Return the (X, Y) coordinate for the center point of the cell that contains the specified text.  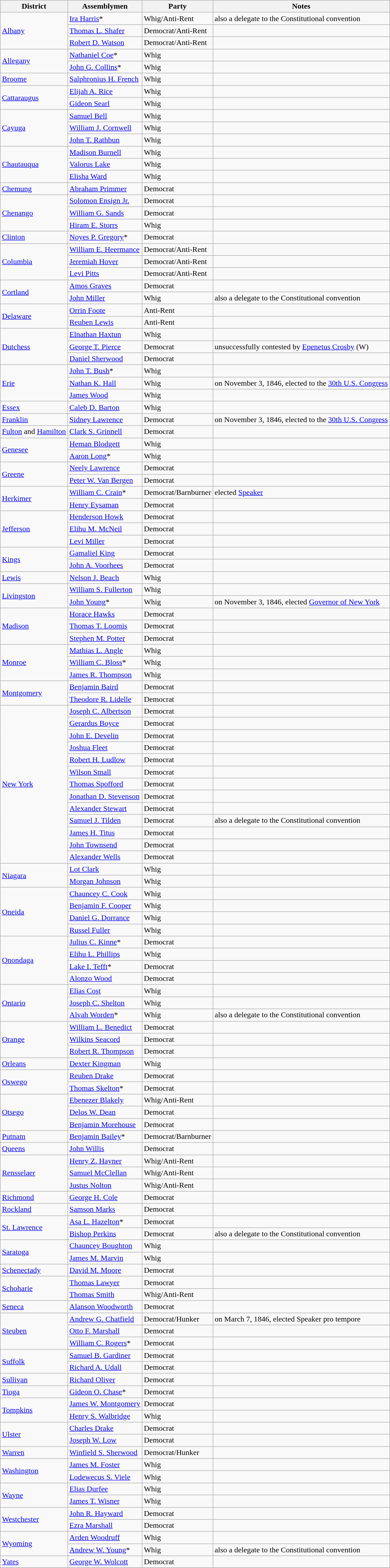
Columbia (34, 261)
Samuel McClellan (105, 1173)
James H. Titus (105, 833)
Warren (34, 1452)
Richard A. Udall (105, 1367)
Russel Fuller (105, 930)
Allegany (34, 61)
Morgan Johnson (105, 881)
Elias Cost (105, 991)
Alanson Woodworth (105, 1307)
Lewis (34, 578)
Robert H. Ludlow (105, 760)
Arden Woodruff (105, 1538)
Assemblymen (105, 6)
William J. Cornwell (105, 128)
Thomas T. Loomis (105, 626)
elected Speaker (302, 492)
Chemung (34, 189)
Elihu L. Phillips (105, 954)
Erie (34, 383)
Sidney Lawrence (105, 420)
Alonzo Wood (105, 979)
Orange (34, 1039)
District (34, 6)
Gideon O. Chase* (105, 1392)
Cattaraugus (34, 97)
John G. Collins* (105, 67)
Stephen M. Potter (105, 638)
Horace Hawks (105, 614)
Niagara (34, 875)
Chautauqua (34, 164)
David M. Moore (105, 1270)
Onondaga (34, 960)
Oneida (34, 912)
James M. Marvin (105, 1258)
Madison Burnell (105, 152)
Gamaliel King (105, 553)
Fulton and Hamilton (34, 432)
Rockland (34, 1209)
Richmond (34, 1197)
Greene (34, 474)
Ebenezer Blakely (105, 1100)
on November 3, 1846, elected Governor of New York (302, 602)
Jefferson (34, 529)
Suffolk (34, 1361)
Notes (302, 6)
Thomas Smith (105, 1294)
Madison (34, 626)
Party (178, 6)
George H. Cole (105, 1197)
Kings (34, 559)
Sullivan (34, 1380)
Thomas Spofford (105, 784)
Ulster (34, 1434)
Samuel B. Gardiner (105, 1355)
Joseph W. Low (105, 1440)
John A. Voorhees (105, 565)
Levi Pitts (105, 274)
Montgomery (34, 693)
Elisha Ward (105, 177)
Theodore R. Lidelle (105, 699)
Chauncey C. Cook (105, 893)
James Wood (105, 395)
Jeremiah Hover (105, 261)
Elihu M. McNeil (105, 529)
Benjamin Morehouse (105, 1124)
Benjamin Baird (105, 687)
Benjamin Bailey* (105, 1137)
Yates (34, 1562)
Andrew G. Chatfield (105, 1319)
James T. Wisner (105, 1501)
Seneca (34, 1307)
Julius C. Kinne* (105, 942)
unsuccessfully contested by Epenetus Crosby (W) (302, 346)
Orrin Foote (105, 310)
Cortland (34, 292)
Bishop Perkins (105, 1234)
Tioga (34, 1392)
James R. Thompson (105, 675)
Reuben Drake (105, 1076)
Mathias L. Angle (105, 650)
Clark S. Grinnell (105, 432)
Samuel Bell (105, 116)
William C. Rogers* (105, 1343)
Otto F. Marshall (105, 1331)
William S. Fullerton (105, 590)
George W. Wolcott (105, 1562)
Steuben (34, 1331)
Livingston (34, 596)
Washington (34, 1471)
Robert R. Thompson (105, 1051)
John Townsend (105, 845)
Joseph C. Albertson (105, 711)
Wilkins Seacord (105, 1039)
Lot Clark (105, 869)
Nathaniel Coe* (105, 55)
Jonathan D. Stevenson (105, 796)
William C. Bloss* (105, 663)
Hiram E. Storrs (105, 225)
Daniel G. Dorrance (105, 918)
Westchester (34, 1519)
New York (34, 784)
John Young* (105, 602)
Herkimer (34, 498)
Gerardus Boyce (105, 723)
James M. Foster (105, 1465)
Caleb D. Barton (105, 407)
Wilson Small (105, 772)
Samuel J. Tilden (105, 821)
James W. Montgomery (105, 1404)
Elnathan Haxtun (105, 334)
Richard Oliver (105, 1380)
Heman Blodgett (105, 444)
Genesee (34, 450)
Levi Miller (105, 541)
Otsego (34, 1112)
Winfield S. Sherwood (105, 1452)
Franklin (34, 420)
Elias Durfee (105, 1489)
Samson Marks (105, 1209)
Noyes P. Gregory* (105, 237)
Joseph C. Shelton (105, 1003)
Chauncey Boughton (105, 1246)
William G. Sands (105, 213)
Schoharie (34, 1288)
John Miller (105, 298)
Alvah Worden* (105, 1015)
Queens (34, 1149)
Orleans (34, 1064)
Dexter Kingman (105, 1064)
Alexander Wells (105, 857)
Delos W. Dean (105, 1112)
Benjamin F. Cooper (105, 905)
Ontario (34, 1003)
Ezra Marshall (105, 1526)
on March 7, 1846, elected Speaker pro tempore (302, 1319)
Essex (34, 407)
Henry S. Walbridge (105, 1416)
John R. Hayward (105, 1513)
Amos Graves (105, 286)
Henderson Howk (105, 517)
Thomas L. Shafer (105, 31)
Peter W. Van Bergen (105, 480)
Saratoga (34, 1252)
Lake I. Tefft* (105, 966)
Joshua Fleet (105, 748)
Andrew W. Young* (105, 1550)
Neely Lawrence (105, 468)
Alexander Stewart (105, 808)
Wyoming (34, 1544)
Nathan K. Hall (105, 383)
Dutchess (34, 346)
Nelson J. Beach (105, 578)
Robert D. Watson (105, 43)
Tompkins (34, 1410)
Abraham Primmer (105, 189)
William L. Benedict (105, 1027)
John T. Rathbun (105, 140)
Daniel Sherwood (105, 359)
Solomon Ensign Jr. (105, 201)
Cayuga (34, 128)
William C. Crain* (105, 492)
Chenango (34, 213)
Henry Z. Hayner (105, 1161)
Wayne (34, 1495)
Putnam (34, 1137)
William E. Heermance (105, 249)
Clinton (34, 237)
Reuben Lewis (105, 322)
Justus Nolton (105, 1185)
Salphronius H. French (105, 79)
George T. Pierce (105, 346)
John E. Develin (105, 735)
Gideon Searl (105, 103)
Schenectady (34, 1270)
John Willis (105, 1149)
Asa L. Hazelton* (105, 1222)
Rensselaer (34, 1173)
St. Lawrence (34, 1228)
Albany (34, 31)
Elijah A. Rice (105, 91)
Thomas Skelton* (105, 1088)
Oswego (34, 1082)
John T. Bush* (105, 371)
Monroe (34, 663)
Henry Eysaman (105, 504)
Ira Harris* (105, 19)
Broome (34, 79)
Lodewecus S. Viele (105, 1477)
Aaron Long* (105, 456)
Charles Drake (105, 1428)
Valorus Lake (105, 164)
Delaware (34, 316)
Thomas Lawyer (105, 1282)
